Locate the cell with the specified text and output its [x, y] center coordinate. 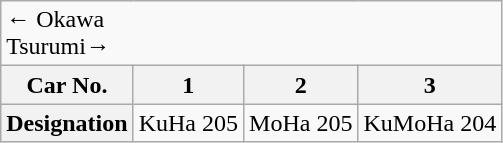
KuHa 205 [188, 123]
1 [188, 85]
KuMoHa 204 [430, 123]
MoHa 205 [301, 123]
3 [430, 85]
Car No. [67, 85]
Designation [67, 123]
← OkawaTsurumi→ [252, 34]
2 [301, 85]
